Return the [x, y] coordinate for the center point of the cell that contains the specified text.  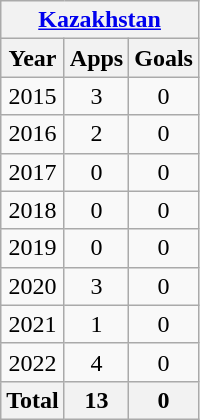
2 [96, 134]
Kazakhstan [100, 20]
2020 [33, 286]
2019 [33, 248]
2021 [33, 324]
13 [96, 400]
Year [33, 58]
2016 [33, 134]
4 [96, 362]
Total [33, 400]
Goals [164, 58]
2022 [33, 362]
2017 [33, 172]
Apps [96, 58]
1 [96, 324]
2018 [33, 210]
2015 [33, 96]
